For the text-containing cell, return its midpoint in (x, y) coordinate format. 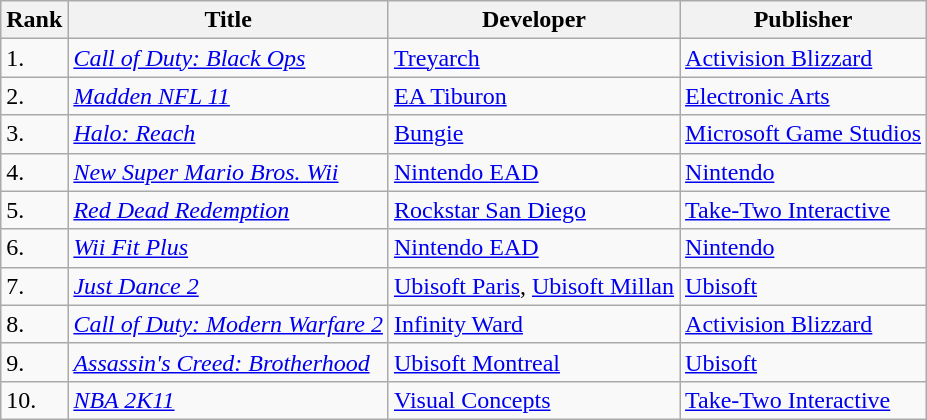
3. (34, 134)
New Super Mario Bros. Wii (228, 172)
Ubisoft Montreal (534, 362)
8. (34, 324)
9. (34, 362)
Publisher (804, 20)
Infinity Ward (534, 324)
Ubisoft Paris, Ubisoft Millan (534, 286)
Microsoft Game Studios (804, 134)
Treyarch (534, 58)
Wii Fit Plus (228, 248)
Madden NFL 11 (228, 96)
EA Tiburon (534, 96)
10. (34, 400)
2. (34, 96)
Bungie (534, 134)
Call of Duty: Black Ops (228, 58)
NBA 2K11 (228, 400)
Rank (34, 20)
7. (34, 286)
Halo: Reach (228, 134)
1. (34, 58)
Just Dance 2 (228, 286)
Red Dead Redemption (228, 210)
Electronic Arts (804, 96)
Call of Duty: Modern Warfare 2 (228, 324)
Rockstar San Diego (534, 210)
5. (34, 210)
Developer (534, 20)
6. (34, 248)
4. (34, 172)
Assassin's Creed: Brotherhood (228, 362)
Title (228, 20)
Visual Concepts (534, 400)
